Pinpoint the cell where the given text exists, returning its [X, Y] midpoint coordinate. 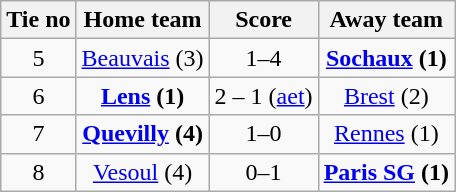
Away team [386, 20]
Rennes (1) [386, 134]
Home team [142, 20]
0–1 [264, 172]
Beauvais (3) [142, 58]
1–4 [264, 58]
Sochaux (1) [386, 58]
Paris SG (1) [386, 172]
8 [38, 172]
Vesoul (4) [142, 172]
1–0 [264, 134]
Brest (2) [386, 96]
Quevilly (4) [142, 134]
Lens (1) [142, 96]
2 – 1 (aet) [264, 96]
7 [38, 134]
5 [38, 58]
Tie no [38, 20]
Score [264, 20]
6 [38, 96]
